Pinpoint the cell where the given text exists, returning its [x, y] midpoint coordinate. 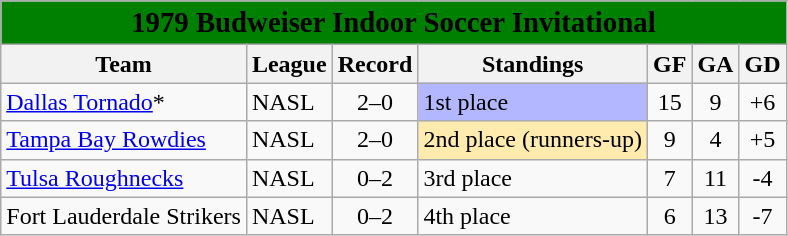
11 [716, 178]
Record [375, 64]
2nd place (runners-up) [533, 140]
Tulsa Roughnecks [124, 178]
4th place [533, 216]
15 [670, 102]
GA [716, 64]
3rd place [533, 178]
GD [762, 64]
Team [124, 64]
6 [670, 216]
Fort Lauderdale Strikers [124, 216]
7 [670, 178]
Standings [533, 64]
-7 [762, 216]
13 [716, 216]
+6 [762, 102]
-4 [762, 178]
1979 Budweiser Indoor Soccer Invitational [394, 23]
Dallas Tornado* [124, 102]
GF [670, 64]
+5 [762, 140]
Tampa Bay Rowdies [124, 140]
4 [716, 140]
1st place [533, 102]
League [289, 64]
